Find where the given text appears and provide that cell's center as (x, y) coordinate. 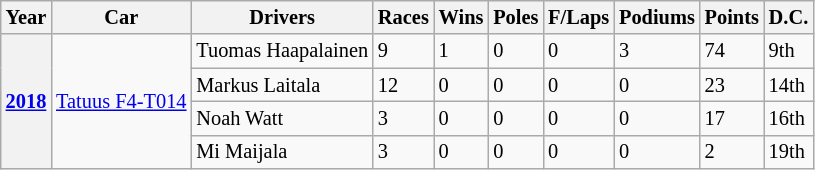
2 (732, 152)
14th (788, 85)
Wins (462, 17)
Tatuus F4-T014 (121, 102)
1 (462, 51)
Year (26, 17)
19th (788, 152)
Drivers (282, 17)
F/Laps (578, 17)
9 (404, 51)
Points (732, 17)
Noah Watt (282, 118)
9th (788, 51)
Tuomas Haapalainen (282, 51)
Mi Maijala (282, 152)
17 (732, 118)
2018 (26, 102)
Poles (516, 17)
Races (404, 17)
Markus Laitala (282, 85)
Podiums (657, 17)
D.C. (788, 17)
Car (121, 17)
74 (732, 51)
12 (404, 85)
23 (732, 85)
16th (788, 118)
